Capture the cell that displays the provided text and extract its [x, y] central coordinate. 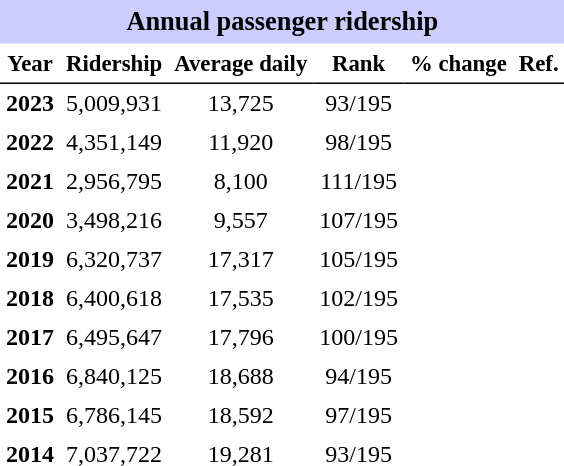
100/195 [358, 338]
9,557 [240, 220]
6,400,618 [114, 298]
2016 [30, 376]
98/195 [358, 142]
2023 [30, 104]
2017 [30, 338]
8,100 [240, 182]
4,351,149 [114, 142]
17,317 [240, 260]
11,920 [240, 142]
17,796 [240, 338]
2,956,795 [114, 182]
5,009,931 [114, 104]
6,840,125 [114, 376]
Ridership [114, 64]
Average daily [240, 64]
2021 [30, 182]
2018 [30, 298]
6,495,647 [114, 338]
13,725 [240, 104]
111/195 [358, 182]
18,592 [240, 416]
102/195 [358, 298]
2015 [30, 416]
% change [458, 64]
2019 [30, 260]
Year [30, 64]
3,498,216 [114, 220]
6,786,145 [114, 416]
17,535 [240, 298]
2020 [30, 220]
Rank [358, 64]
6,320,737 [114, 260]
93/195 [358, 104]
18,688 [240, 376]
105/195 [358, 260]
2022 [30, 142]
94/195 [358, 376]
107/195 [358, 220]
97/195 [358, 416]
